Return the [X, Y] coordinate for the center point of the cell that contains the specified text.  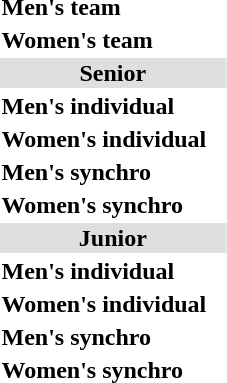
Junior [113, 238]
Senior [113, 73]
Women's team [104, 40]
Women's synchro [104, 205]
